Capture the cell that displays the provided text and extract its [X, Y] central coordinate. 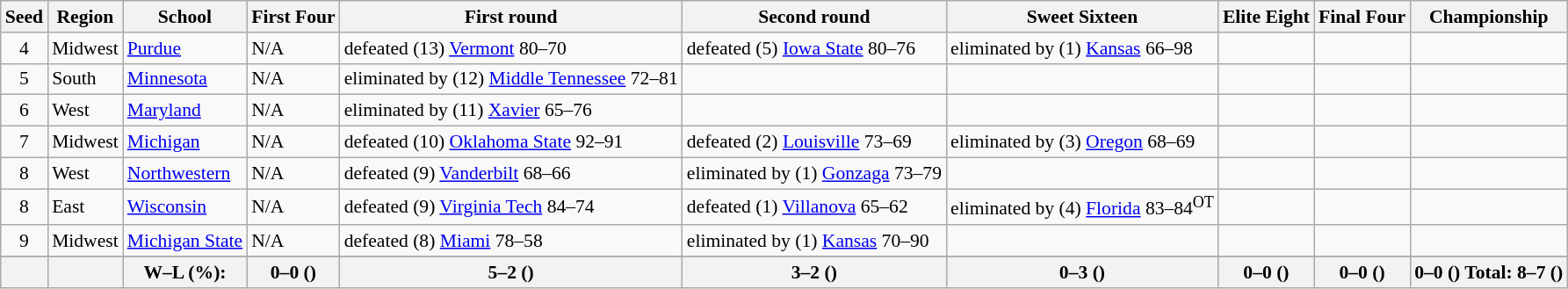
defeated (9) Virginia Tech 84–74 [511, 207]
eliminated by (12) Middle Tennessee 72–81 [511, 79]
Second round [814, 17]
eliminated by (4) Florida 83–84OT [1082, 207]
Northwestern [184, 173]
defeated (13) Vermont 80–70 [511, 48]
Wisconsin [184, 207]
Michigan [184, 142]
Michigan State [184, 241]
eliminated by (11) Xavier 65–76 [511, 111]
defeated (9) Vanderbilt 68–66 [511, 173]
defeated (10) Oklahoma State 92–91 [511, 142]
First round [511, 17]
eliminated by (3) Oregon 68–69 [1082, 142]
3–2 () [814, 272]
South [85, 79]
First Four [293, 17]
defeated (8) Miami 78–58 [511, 241]
Sweet Sixteen [1082, 17]
9 [25, 241]
Region [85, 17]
Maryland [184, 111]
defeated (5) Iowa State 80–76 [814, 48]
4 [25, 48]
Seed [25, 17]
W–L (%): [184, 272]
5 [25, 79]
Final Four [1362, 17]
defeated (1) Villanova 65–62 [814, 207]
5–2 () [511, 272]
eliminated by (1) Gonzaga 73–79 [814, 173]
Championship [1488, 17]
defeated (2) Louisville 73–69 [814, 142]
0–3 () [1082, 272]
0–0 () Total: 8–7 () [1488, 272]
eliminated by (1) Kansas 70–90 [814, 241]
East [85, 207]
7 [25, 142]
eliminated by (1) Kansas 66–98 [1082, 48]
6 [25, 111]
Purdue [184, 48]
School [184, 17]
Minnesota [184, 79]
Elite Eight [1267, 17]
